Search for the cell housing the specified text and yield its (x, y) center coordinate. 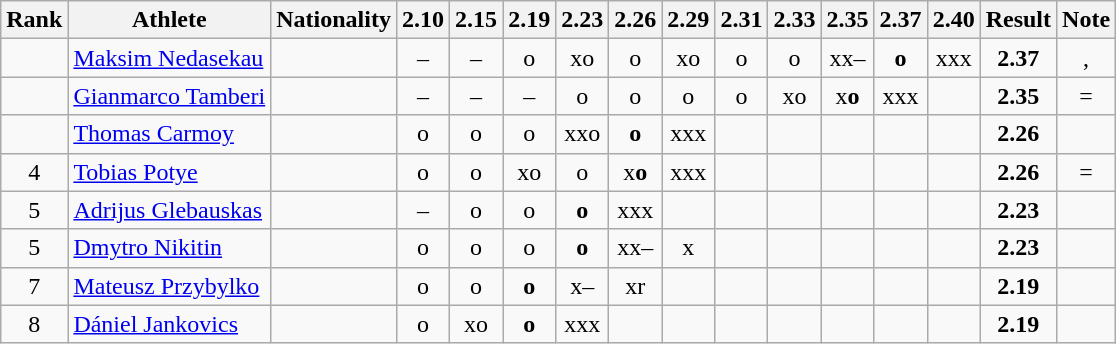
Mateusz Przybylko (170, 286)
Gianmarco Tamberi (170, 96)
2.15 (476, 20)
2.40 (954, 20)
xr (636, 286)
Athlete (170, 20)
7 (34, 286)
Thomas Carmoy (170, 134)
4 (34, 172)
8 (34, 324)
Tobias Potye (170, 172)
Note (1086, 20)
2.31 (742, 20)
xxo (582, 134)
2.33 (794, 20)
, (1086, 58)
x– (582, 286)
Rank (34, 20)
Nationality (334, 20)
2.10 (422, 20)
Dániel Jankovics (170, 324)
Adrijus Glebauskas (170, 210)
x (688, 248)
2.29 (688, 20)
Dmytro Nikitin (170, 248)
Result (1018, 20)
Maksim Nedasekau (170, 58)
